Provide the (X, Y) coordinate of the cell's center where the given text is located.  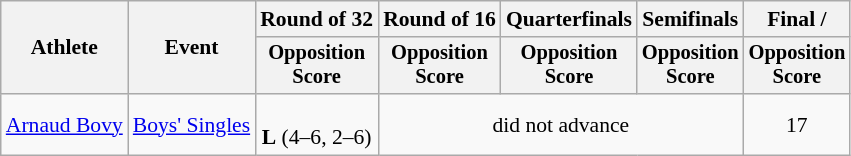
L (4–6, 2–6) (316, 124)
17 (798, 124)
Boys' Singles (192, 124)
Event (192, 48)
Final / (798, 19)
Quarterfinals (569, 19)
Semifinals (690, 19)
Round of 16 (440, 19)
Athlete (64, 48)
Round of 32 (316, 19)
did not advance (561, 124)
Arnaud Bovy (64, 124)
